Extract the [x, y] coordinate from the center of the cell holding the provided text.  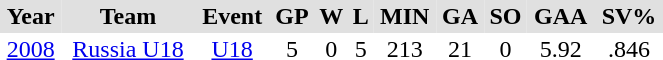
GA [460, 16]
MIN [404, 16]
Team [128, 16]
SV% [628, 16]
L [360, 16]
SO [506, 16]
GP [292, 16]
W [331, 16]
Year [30, 16]
Event [232, 16]
GAA [560, 16]
